Determine the (X, Y) coordinate at the center of the cell enclosing the given text.  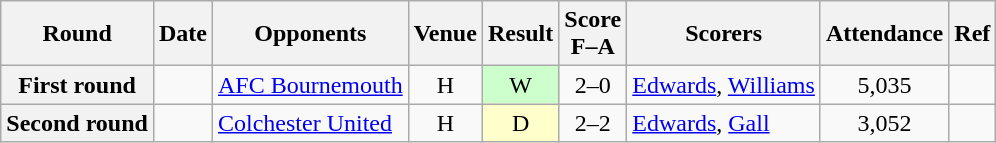
Second round (78, 123)
W (520, 85)
ScoreF–A (593, 34)
2–2 (593, 123)
First round (78, 85)
AFC Bournemouth (310, 85)
Scorers (724, 34)
Venue (445, 34)
2–0 (593, 85)
Opponents (310, 34)
5,035 (884, 85)
3,052 (884, 123)
D (520, 123)
Ref (972, 34)
Result (520, 34)
Attendance (884, 34)
Round (78, 34)
Date (182, 34)
Colchester United (310, 123)
Edwards, Williams (724, 85)
Edwards, Gall (724, 123)
